Search for the cell housing the specified text and yield its [X, Y] center coordinate. 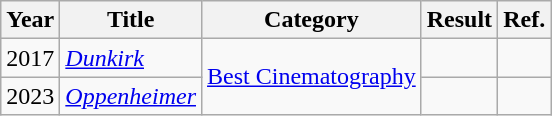
Title [131, 20]
Category [312, 20]
Ref. [524, 20]
2017 [30, 58]
2023 [30, 96]
Result [459, 20]
Dunkirk [131, 58]
Year [30, 20]
Best Cinematography [312, 77]
Oppenheimer [131, 96]
